Pinpoint the cell where the given text exists, returning its [x, y] midpoint coordinate. 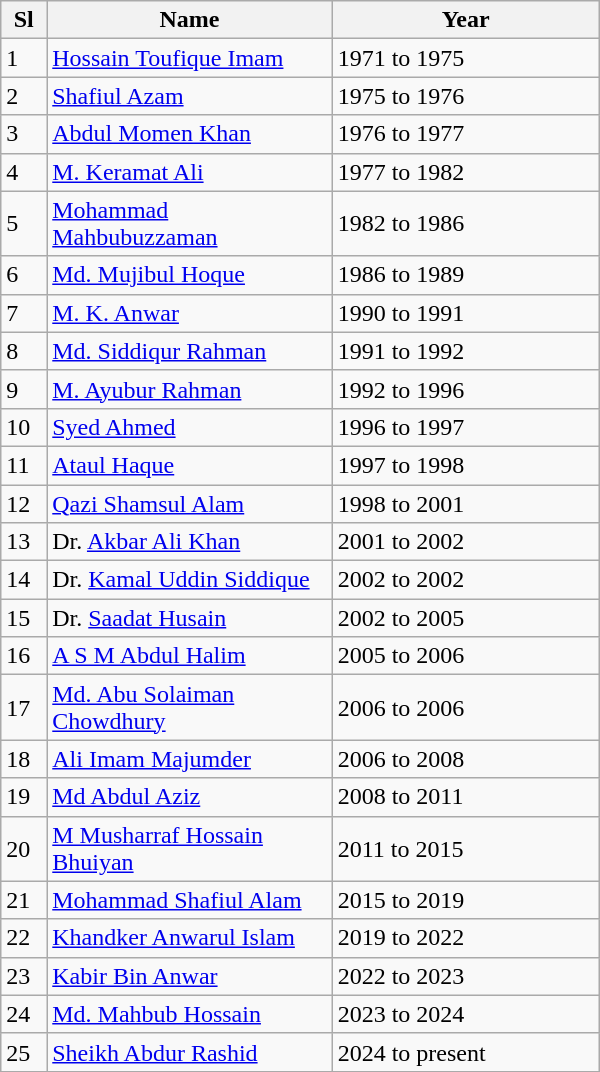
Mohammad Mahbubuzzaman [190, 224]
20 [24, 848]
11 [24, 465]
19 [24, 797]
M. Ayubur Rahman [190, 389]
A S M Abdul Halim [190, 656]
Sheikh Abdur Rashid [190, 1052]
1997 to 1998 [466, 465]
14 [24, 580]
Year [466, 20]
2001 to 2002 [466, 542]
1976 to 1977 [466, 134]
2005 to 2006 [466, 656]
Sl [24, 20]
9 [24, 389]
15 [24, 618]
24 [24, 1014]
1998 to 2001 [466, 503]
18 [24, 759]
17 [24, 708]
Md. Mujibul Hoque [190, 275]
1986 to 1989 [466, 275]
8 [24, 351]
Khandker Anwarul Islam [190, 938]
1971 to 1975 [466, 58]
Hossain Toufique Imam [190, 58]
Dr. Kamal Uddin Siddique [190, 580]
21 [24, 900]
Dr. Akbar Ali Khan [190, 542]
7 [24, 313]
22 [24, 938]
Kabir Bin Anwar [190, 976]
3 [24, 134]
25 [24, 1052]
2002 to 2005 [466, 618]
2023 to 2024 [466, 1014]
2015 to 2019 [466, 900]
16 [24, 656]
2006 to 2008 [466, 759]
2011 to 2015 [466, 848]
2006 to 2006 [466, 708]
M Musharraf Hossain Bhuiyan [190, 848]
M. K. Anwar [190, 313]
2022 to 2023 [466, 976]
13 [24, 542]
1975 to 1976 [466, 96]
1991 to 1992 [466, 351]
1990 to 1991 [466, 313]
1992 to 1996 [466, 389]
Abdul Momen Khan [190, 134]
Md. Abu Solaiman Chowdhury [190, 708]
Md. Siddiqur Rahman [190, 351]
2024 to present [466, 1052]
Md. Mahbub Hossain [190, 1014]
5 [24, 224]
4 [24, 172]
2 [24, 96]
23 [24, 976]
Shafiul Azam [190, 96]
6 [24, 275]
M. Keramat Ali [190, 172]
Mohammad Shafiul Alam [190, 900]
Ali Imam Majumder [190, 759]
12 [24, 503]
1977 to 1982 [466, 172]
2008 to 2011 [466, 797]
10 [24, 427]
2019 to 2022 [466, 938]
1996 to 1997 [466, 427]
2002 to 2002 [466, 580]
Qazi Shamsul Alam [190, 503]
Dr. Saadat Husain [190, 618]
Md Abdul Aziz [190, 797]
1982 to 1986 [466, 224]
1 [24, 58]
Name [190, 20]
Syed Ahmed [190, 427]
Ataul Haque [190, 465]
